Provide the (x, y) coordinate of the cell's center where the given text is located.  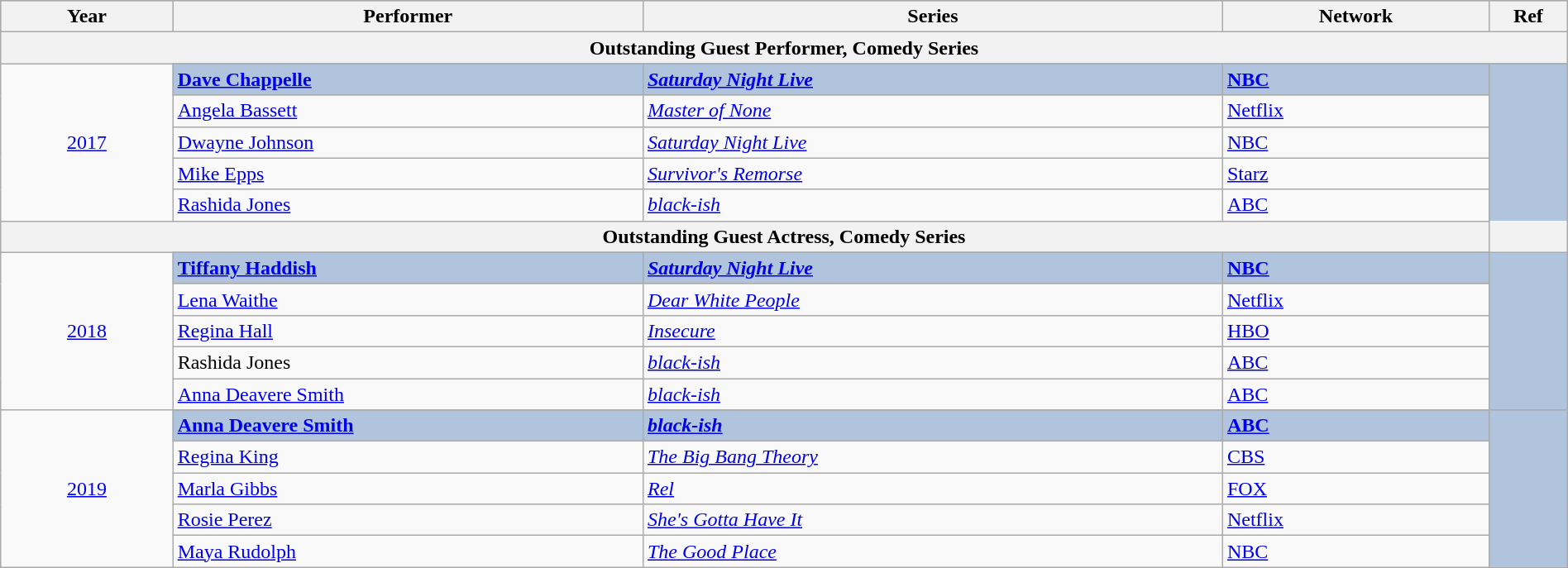
Ref (1528, 17)
Angela Bassett (408, 111)
Lena Waithe (408, 299)
Outstanding Guest Performer, Comedy Series (784, 48)
Maya Rudolph (408, 551)
2018 (87, 331)
Performer (408, 17)
Network (1355, 17)
Dave Chappelle (408, 79)
Rosie Perez (408, 520)
The Good Place (933, 551)
Regina Hall (408, 331)
Rel (933, 489)
Dwayne Johnson (408, 142)
Survivor's Remorse (933, 174)
Master of None (933, 111)
2017 (87, 142)
CBS (1355, 457)
Regina King (408, 457)
HBO (1355, 331)
Insecure (933, 331)
Dear White People (933, 299)
Series (933, 17)
Starz (1355, 174)
She's Gotta Have It (933, 520)
Tiffany Haddish (408, 268)
Outstanding Guest Actress, Comedy Series (784, 236)
FOX (1355, 489)
The Big Bang Theory (933, 457)
2019 (87, 489)
Mike Epps (408, 174)
Marla Gibbs (408, 489)
Year (87, 17)
